Search for the cell housing the specified text and yield its [X, Y] center coordinate. 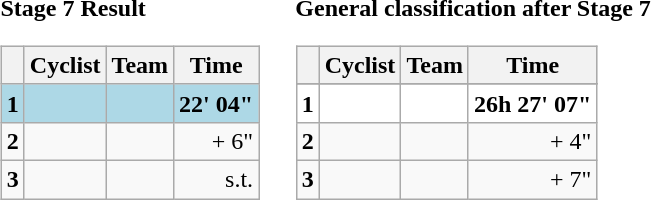
+ 4" [532, 141]
s.t. [216, 179]
+ 7" [532, 179]
26h 27' 07" [532, 103]
+ 6" [216, 141]
22' 04" [216, 103]
